Output the [X, Y] coordinate of the center of the cell containing the given text.  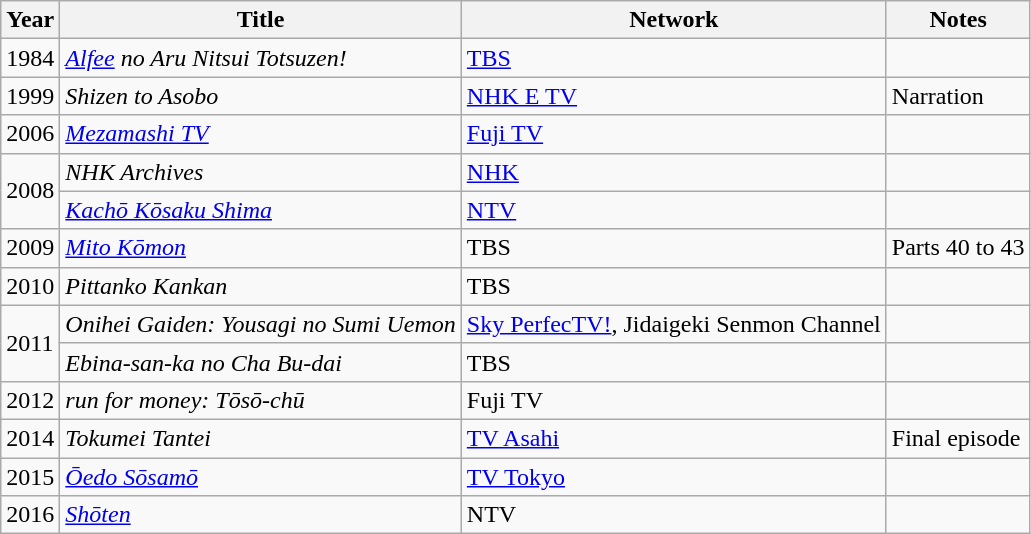
2012 [30, 400]
Pittanko Kankan [261, 286]
NHK [674, 172]
2016 [30, 515]
Ōedo Sōsamō [261, 477]
run for money: Tōsō-chū [261, 400]
Shōten [261, 515]
2011 [30, 343]
Network [674, 20]
2008 [30, 191]
Year [30, 20]
Final episode [958, 438]
Notes [958, 20]
Ebina-san-ka no Cha Bu-dai [261, 362]
Mezamashi TV [261, 134]
1984 [30, 58]
2006 [30, 134]
TV Asahi [674, 438]
2009 [30, 248]
2010 [30, 286]
2014 [30, 438]
1999 [30, 96]
Mito Kōmon [261, 248]
TV Tokyo [674, 477]
Title [261, 20]
2015 [30, 477]
Alfee no Aru Nitsui Totsuzen! [261, 58]
NHK Archives [261, 172]
Parts 40 to 43 [958, 248]
Tokumei Tantei [261, 438]
Sky PerfecTV!, Jidaigeki Senmon Channel [674, 324]
NHK E TV [674, 96]
Shizen to Asobo [261, 96]
Kachō Kōsaku Shima [261, 210]
Narration [958, 96]
Onihei Gaiden: Yousagi no Sumi Uemon [261, 324]
